Provide the (X, Y) coordinate of the cell's center where the given text is located.  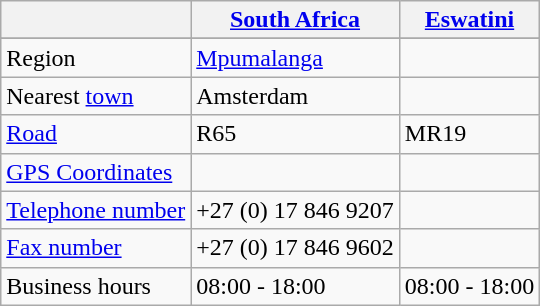
Amsterdam (296, 96)
R65 (296, 134)
Region (96, 58)
Telephone number (96, 210)
Nearest town (96, 96)
+27 (0) 17 846 9602 (296, 248)
Eswatini (469, 20)
Business hours (96, 286)
Fax number (96, 248)
MR19 (469, 134)
Mpumalanga (296, 58)
Road (96, 134)
+27 (0) 17 846 9207 (296, 210)
South Africa (296, 20)
GPS Coordinates (96, 172)
